Locate the cell with the specified text and output its (X, Y) center coordinate. 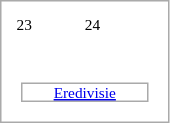
23 (50, 24)
24 (119, 24)
